Return the [x, y] coordinate for the center point of the cell that contains the specified text.  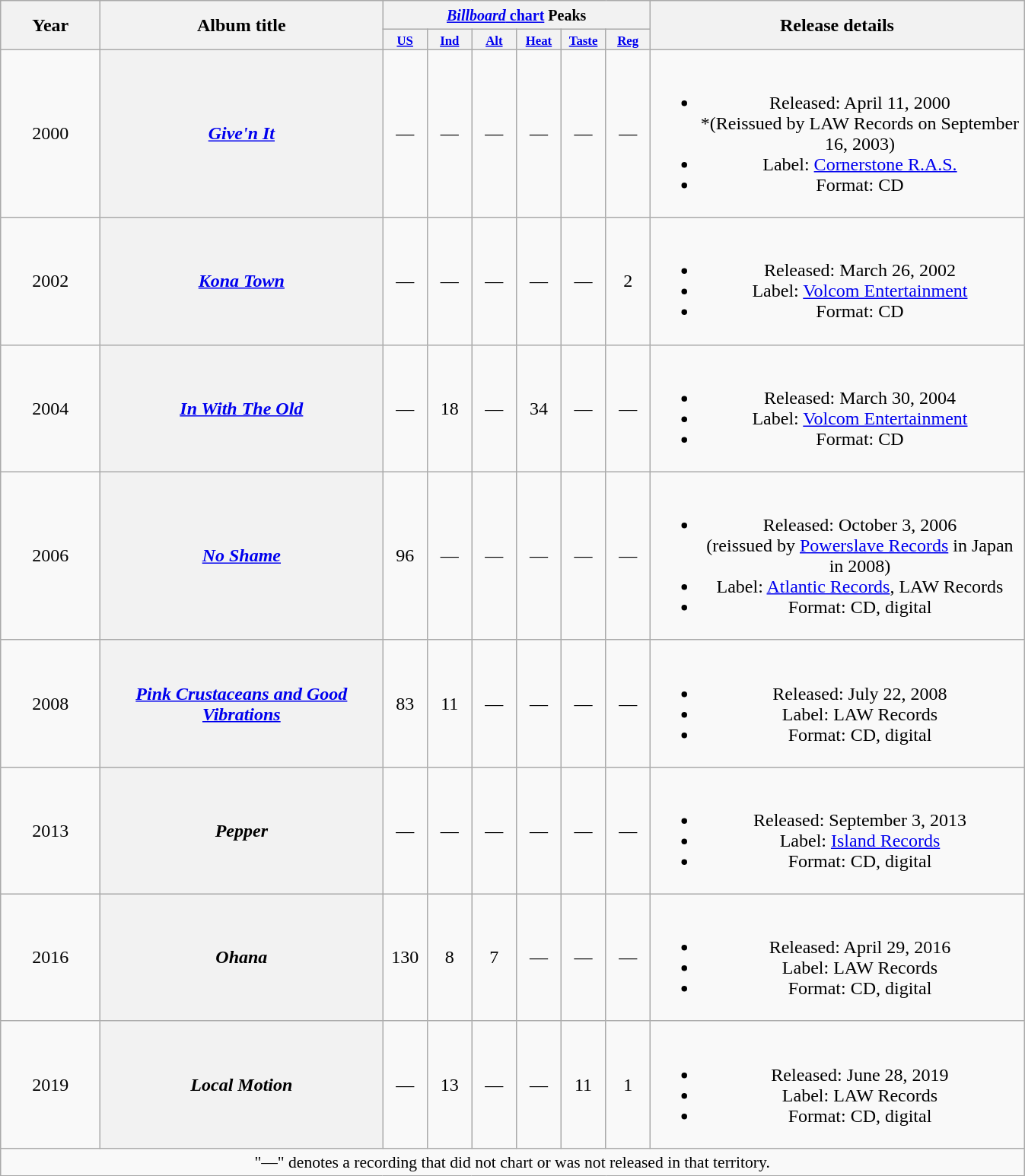
Taste [583, 40]
Alt [495, 40]
2004 [50, 408]
Heat [539, 40]
Kona Town [242, 281]
2 [629, 281]
13 [449, 1085]
2013 [50, 831]
Local Motion [242, 1085]
7 [495, 957]
Released: June 28, 2019Label: LAW RecordsFormat: CD, digital [837, 1085]
Pink Crustaceans and Good Vibrations [242, 703]
130 [405, 957]
2016 [50, 957]
Released: July 22, 2008Label: LAW RecordsFormat: CD, digital [837, 703]
8 [449, 957]
1 [629, 1085]
Ind [449, 40]
Released: March 30, 2004Label: Volcom EntertainmentFormat: CD [837, 408]
Released: April 29, 2016Label: LAW RecordsFormat: CD, digital [837, 957]
18 [449, 408]
2006 [50, 555]
2019 [50, 1085]
2002 [50, 281]
96 [405, 555]
Released: March 26, 2002Label: Volcom EntertainmentFormat: CD [837, 281]
US [405, 40]
Billboard chart Peaks [517, 15]
Year [50, 25]
Reg [629, 40]
"—" denotes a recording that did not chart or was not released in that territory. [513, 1162]
Pepper [242, 831]
No Shame [242, 555]
83 [405, 703]
34 [539, 408]
Released: September 3, 2013Label: Island RecordsFormat: CD, digital [837, 831]
Released: April 11, 2000*(Reissued by LAW Records on September 16, 2003)Label: Cornerstone R.A.S.Format: CD [837, 134]
2008 [50, 703]
Album title [242, 25]
Released: October 3, 2006(reissued by Powerslave Records in Japan in 2008)Label: Atlantic Records, LAW RecordsFormat: CD, digital [837, 555]
Give'n It [242, 134]
Ohana [242, 957]
In With The Old [242, 408]
2000 [50, 134]
Release details [837, 25]
